For the text-containing cell, return its midpoint in (X, Y) coordinate format. 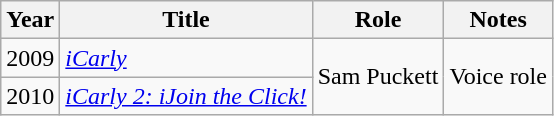
Notes (498, 20)
iCarly 2: iJoin the Click! (186, 96)
2010 (30, 96)
Role (378, 20)
2009 (30, 58)
Year (30, 20)
Voice role (498, 77)
iCarly (186, 58)
Sam Puckett (378, 77)
Title (186, 20)
